Capture the cell that displays the provided text and extract its (X, Y) central coordinate. 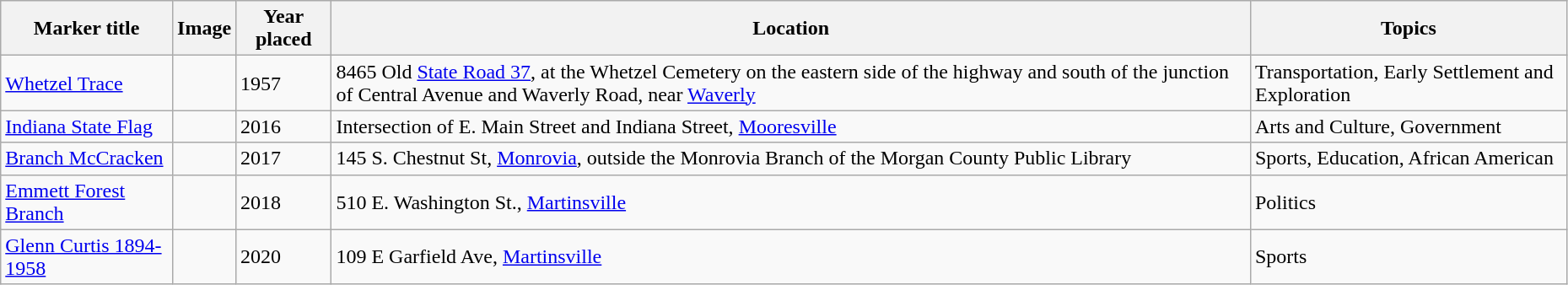
145 S. Chestnut St, Monrovia, outside the Monrovia Branch of the Morgan County Public Library (791, 159)
Sports, Education, African American (1409, 159)
2016 (283, 126)
Politics (1409, 202)
2018 (283, 202)
510 E. Washington St., Martinsville (791, 202)
Branch McCracken (87, 159)
109 E Garfield Ave, Martinsville (791, 256)
2017 (283, 159)
1957 (283, 83)
Topics (1409, 29)
Intersection of E. Main Street and Indiana Street, Mooresville (791, 126)
Location (791, 29)
2020 (283, 256)
Image (204, 29)
Marker title (87, 29)
Transportation, Early Settlement and Exploration (1409, 83)
Sports (1409, 256)
Glenn Curtis 1894-1958 (87, 256)
Emmett Forest Branch (87, 202)
Whetzel Trace (87, 83)
Arts and Culture, Government (1409, 126)
Year placed (283, 29)
Indiana State Flag (87, 126)
